For the text-containing cell, return its midpoint in (x, y) coordinate format. 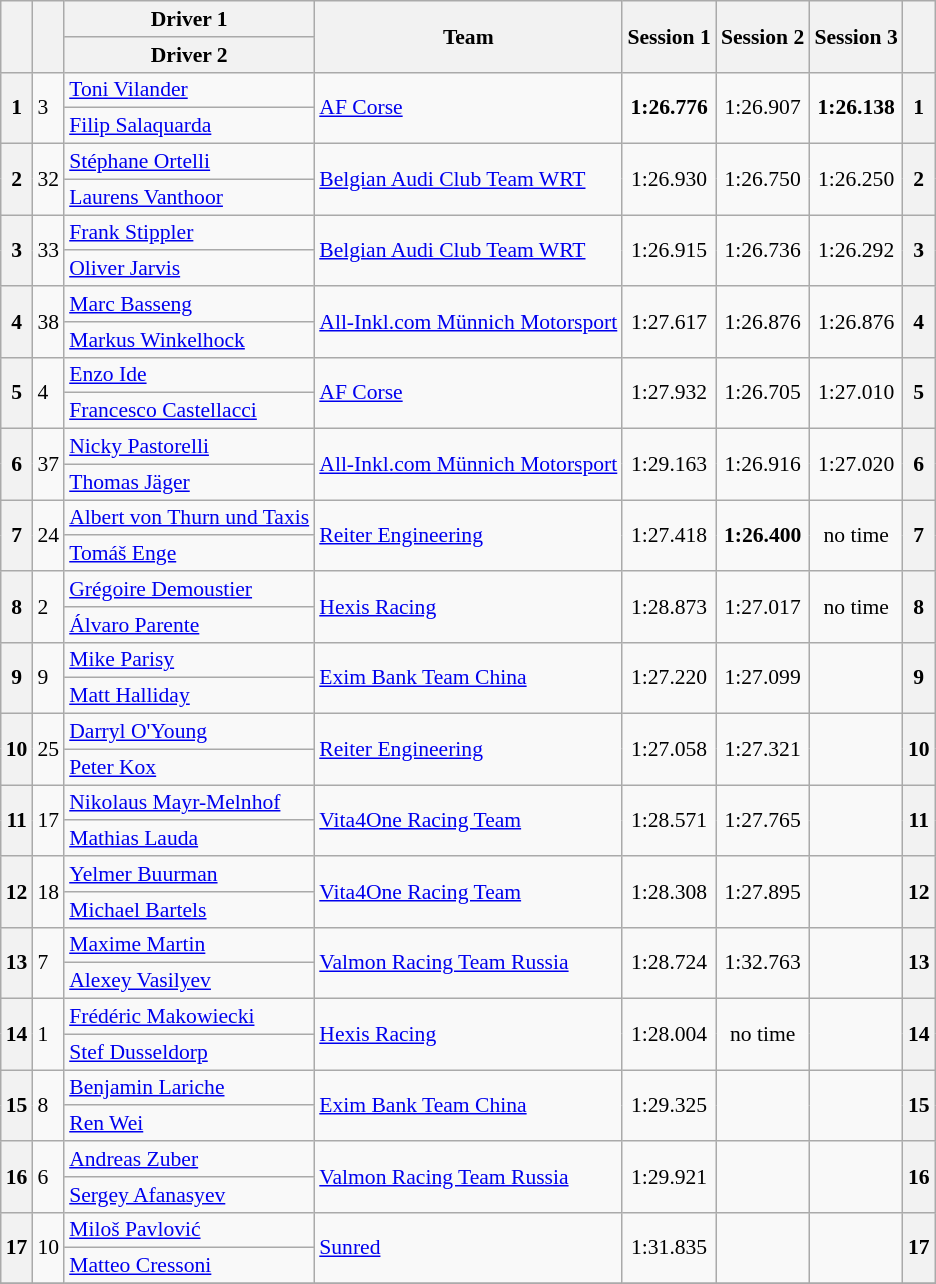
Mike Parisy (189, 660)
Session 2 (763, 36)
Maxime Martin (189, 945)
1:26.930 (669, 180)
1:28.004 (669, 1034)
25 (48, 750)
32 (48, 180)
Nikolaus Mayr-Melnhof (189, 803)
Sunred (468, 1248)
Alexey Vasilyev (189, 981)
1:27.020 (856, 464)
Session 3 (856, 36)
1:28.308 (669, 892)
1:26.705 (763, 392)
1:29.325 (669, 1106)
Thomas Jäger (189, 482)
1:26.250 (856, 180)
Sergey Afanasyev (189, 1195)
Frédéric Makowiecki (189, 1017)
1:26.400 (763, 536)
1:29.921 (669, 1176)
Yelmer Buurman (189, 874)
Driver 1 (189, 19)
1:26.915 (669, 250)
1:26.776 (669, 108)
1:29.163 (669, 464)
Enzo Ide (189, 375)
Darryl O'Young (189, 732)
1:27.418 (669, 536)
Benjamin Lariche (189, 1088)
1:27.617 (669, 322)
1:26.750 (763, 180)
1:27.895 (763, 892)
1:28.724 (669, 962)
Miloš Pavlović (189, 1230)
18 (48, 892)
1:28.571 (669, 820)
Grégoire Demoustier (189, 589)
1:27.220 (669, 678)
1:26.736 (763, 250)
1:26.907 (763, 108)
1:26.916 (763, 464)
Michael Bartels (189, 910)
Mathias Lauda (189, 839)
Session 1 (669, 36)
Oliver Jarvis (189, 269)
Álvaro Parente (189, 625)
Tomáš Enge (189, 554)
Ren Wei (189, 1124)
Peter Kox (189, 767)
1:27.932 (669, 392)
Marc Basseng (189, 304)
1:26.138 (856, 108)
24 (48, 536)
Francesco Castellacci (189, 411)
1:31.835 (669, 1248)
Matt Halliday (189, 696)
37 (48, 464)
1:27.058 (669, 750)
Andreas Zuber (189, 1159)
1:32.763 (763, 962)
Frank Stippler (189, 233)
33 (48, 250)
1:27.321 (763, 750)
Matteo Cressoni (189, 1266)
Stef Dusseldorp (189, 1052)
Albert von Thurn und Taxis (189, 518)
1:27.010 (856, 392)
Team (468, 36)
1:27.099 (763, 678)
1:27.765 (763, 820)
Laurens Vanthoor (189, 197)
38 (48, 322)
Filip Salaquarda (189, 126)
Toni Vilander (189, 90)
Driver 2 (189, 55)
1:26.292 (856, 250)
1:28.873 (669, 606)
Markus Winkelhock (189, 340)
Nicky Pastorelli (189, 447)
1:27.017 (763, 606)
Stéphane Ortelli (189, 162)
